Pinpoint the cell where the given text exists, returning its [x, y] midpoint coordinate. 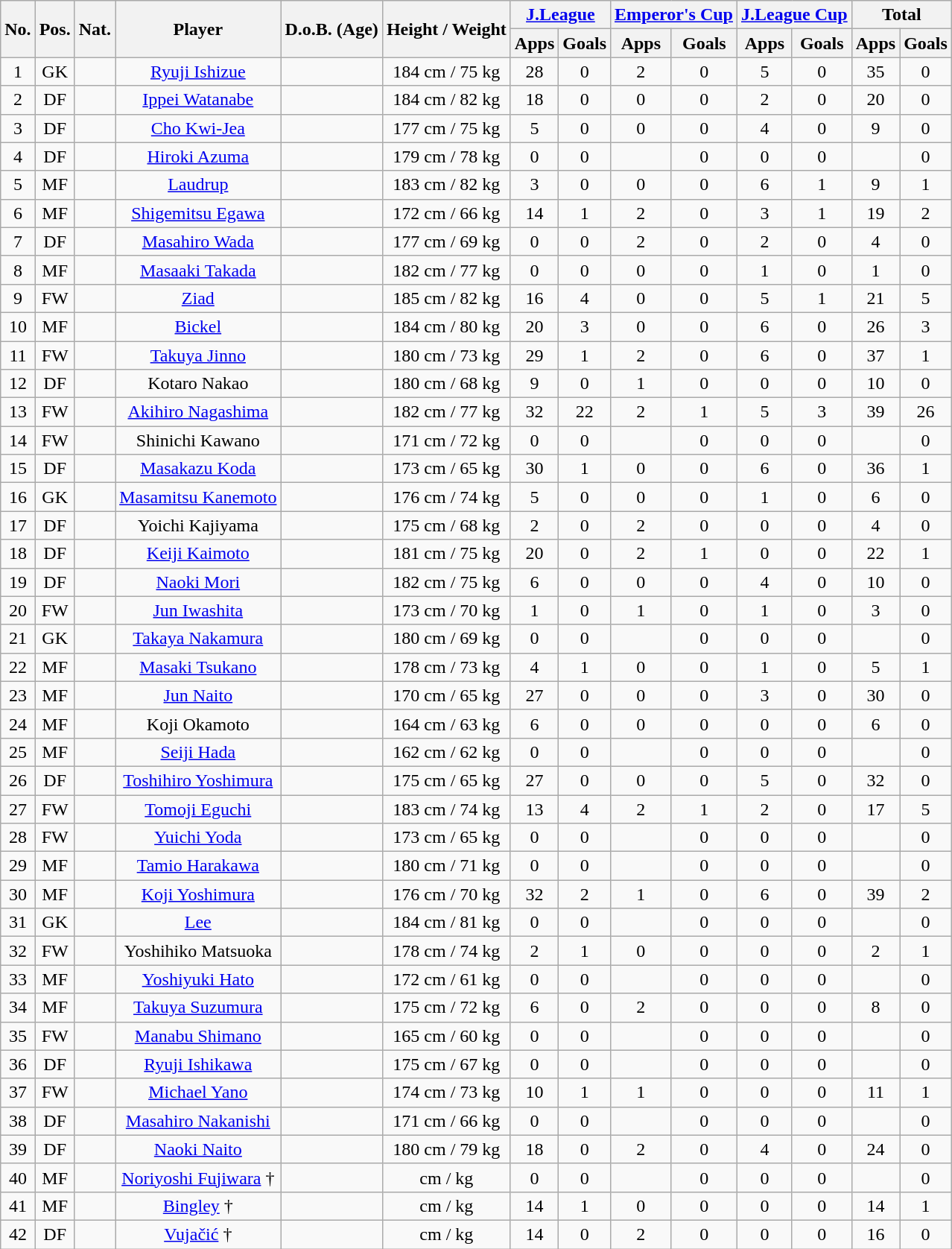
Laudrup [198, 185]
Akihiro Nagashima [198, 412]
Masaki Tsukano [198, 667]
183 cm / 82 kg [446, 185]
Yuichi Yoda [198, 838]
184 cm / 81 kg [446, 923]
171 cm / 72 kg [446, 440]
Vujačić † [198, 1234]
176 cm / 70 kg [446, 894]
Seiji Hada [198, 752]
Yoichi Kajiyama [198, 525]
Cho Kwi-Jea [198, 128]
162 cm / 62 kg [446, 752]
Shigemitsu Egawa [198, 213]
38 [18, 1121]
181 cm / 75 kg [446, 554]
12 [18, 384]
D.o.B. (Age) [331, 29]
Masamitsu Kanemoto [198, 497]
Masahiro Nakanishi [198, 1121]
Jun Iwashita [198, 610]
175 cm / 65 kg [446, 780]
173 cm / 70 kg [446, 610]
180 cm / 79 kg [446, 1149]
34 [18, 1008]
Takuya Jinno [198, 355]
15 [18, 469]
Nat. [95, 29]
Ryuji Ishikawa [198, 1064]
Naoki Mori [198, 582]
175 cm / 67 kg [446, 1064]
172 cm / 61 kg [446, 979]
Height / Weight [446, 29]
183 cm / 74 kg [446, 809]
Masaaki Takada [198, 270]
Takuya Suzumura [198, 1008]
165 cm / 60 kg [446, 1036]
Bickel [198, 326]
Jun Naito [198, 695]
184 cm / 75 kg [446, 72]
Yoshiyuki Hato [198, 979]
Hiroki Azuma [198, 156]
Koji Yoshimura [198, 894]
Shinichi Kawano [198, 440]
Naoki Naito [198, 1149]
41 [18, 1206]
Koji Okamoto [198, 724]
184 cm / 80 kg [446, 326]
Emperor's Cup [674, 15]
184 cm / 82 kg [446, 100]
Pos. [55, 29]
177 cm / 69 kg [446, 241]
Tomoji Eguchi [198, 809]
Tamio Harakawa [198, 866]
Player [198, 29]
Masahiro Wada [198, 241]
33 [18, 979]
Total [901, 15]
Keiji Kaimoto [198, 554]
Noriyoshi Fujiwara † [198, 1177]
Bingley † [198, 1206]
175 cm / 68 kg [446, 525]
7 [18, 241]
23 [18, 695]
180 cm / 68 kg [446, 384]
176 cm / 74 kg [446, 497]
164 cm / 63 kg [446, 724]
Michael Yano [198, 1093]
J.League [560, 15]
170 cm / 65 kg [446, 695]
180 cm / 71 kg [446, 866]
178 cm / 73 kg [446, 667]
Lee [198, 923]
Ippei Watanabe [198, 100]
Ziad [198, 298]
172 cm / 66 kg [446, 213]
179 cm / 78 kg [446, 156]
185 cm / 82 kg [446, 298]
J.League Cup [794, 15]
Kotaro Nakao [198, 384]
42 [18, 1234]
31 [18, 923]
178 cm / 74 kg [446, 951]
40 [18, 1177]
175 cm / 72 kg [446, 1008]
174 cm / 73 kg [446, 1093]
Toshihiro Yoshimura [198, 780]
Manabu Shimano [198, 1036]
Yoshihiko Matsuoka [198, 951]
180 cm / 73 kg [446, 355]
No. [18, 29]
Masakazu Koda [198, 469]
177 cm / 75 kg [446, 128]
171 cm / 66 kg [446, 1121]
Ryuji Ishizue [198, 72]
182 cm / 75 kg [446, 582]
25 [18, 752]
180 cm / 69 kg [446, 639]
Takaya Nakamura [198, 639]
